Extract the [x, y] coordinate from the center of the cell holding the provided text.  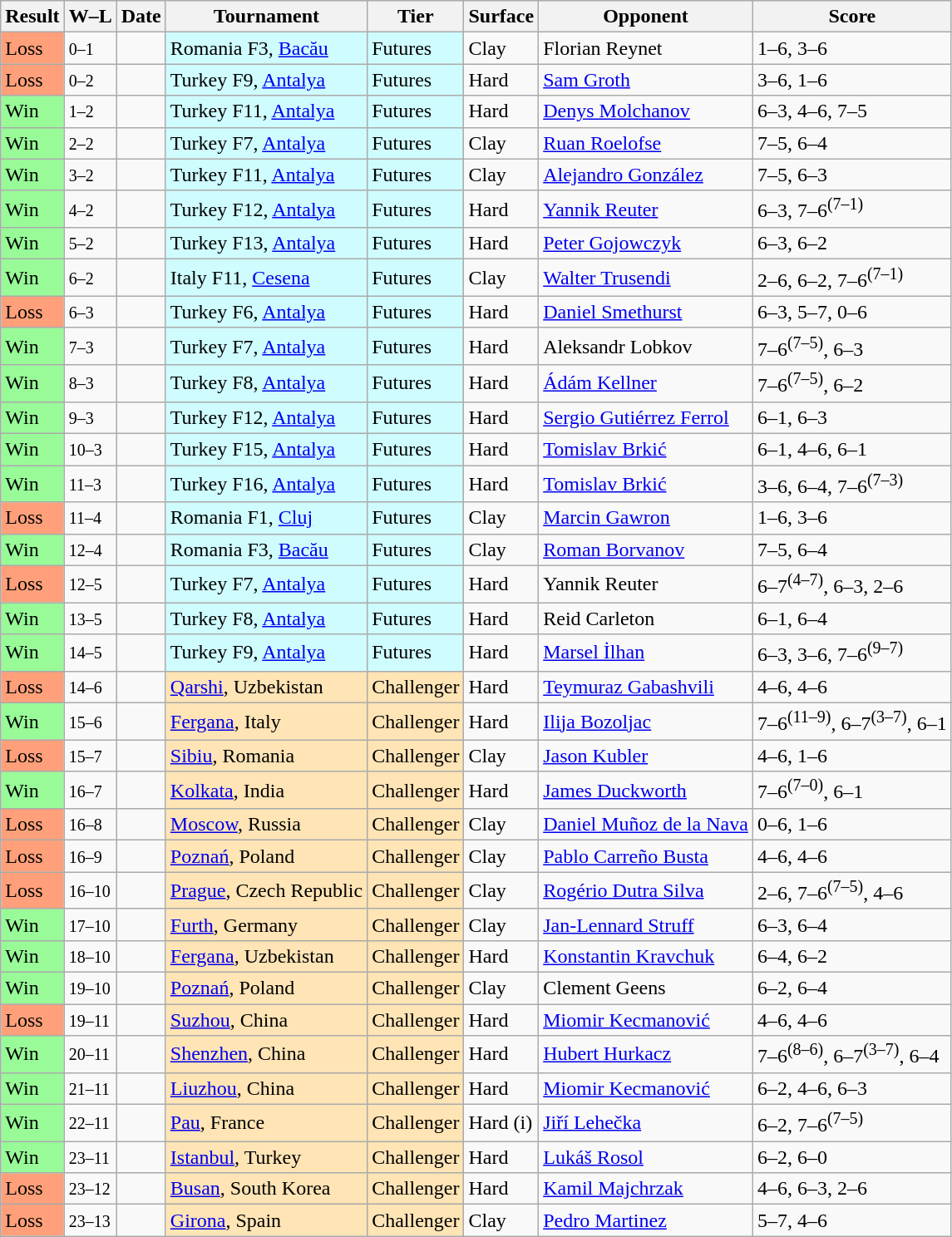
Ilija Bozoljac [646, 722]
Score [851, 17]
Ádám Kellner [646, 384]
6–1, 6–3 [851, 417]
22–11 [90, 1122]
Peter Gojowczyk [646, 244]
Alejandro González [646, 175]
Clement Geens [646, 988]
Prague, Czech Republic [266, 891]
Teymuraz Gabashvili [646, 687]
Walter Trusendi [646, 278]
5–7, 4–6 [851, 1220]
7–6(7–0), 6–1 [851, 790]
Jiří Lehečka [646, 1122]
Lukáš Rosol [646, 1157]
4–6, 1–6 [851, 756]
Kolkata, India [266, 790]
11–4 [90, 518]
6–3, 6–4 [851, 924]
20–11 [90, 1054]
Daniel Smethurst [646, 312]
Romania F1, Cluj [266, 518]
Pablo Carreño Busta [646, 856]
6–2, 6–0 [851, 1157]
15–7 [90, 756]
Roman Borvanov [646, 550]
Girona, Spain [266, 1220]
6–3, 5–7, 0–6 [851, 312]
Turkey F16, Antalya [266, 484]
Jason Kubler [646, 756]
W–L [90, 17]
Turkey F15, Antalya [266, 450]
7–6(7–5), 6–3 [851, 346]
Pedro Martinez [646, 1220]
6–2, 7–6(7–5) [851, 1122]
16–8 [90, 825]
Konstantin Kravchuk [646, 956]
6–2 [90, 278]
Sam Groth [646, 80]
Denys Molchanov [646, 111]
16–7 [90, 790]
5–2 [90, 244]
Italy F11, Cesena [266, 278]
6–1, 6–4 [851, 618]
Florian Reynet [646, 48]
0–2 [90, 80]
3–6, 6–4, 7–6(7–3) [851, 484]
6–2, 4–6, 6–3 [851, 1088]
Busan, South Korea [266, 1189]
Ruan Roelofse [646, 143]
19–10 [90, 988]
Marcin Gawron [646, 518]
6–3, 6–2 [851, 244]
16–9 [90, 856]
0–6, 1–6 [851, 825]
Turkey F13, Antalya [266, 244]
Tier [416, 17]
10–3 [90, 450]
15–6 [90, 722]
6–3, 4–6, 7–5 [851, 111]
2–6, 6–2, 7–6(7–1) [851, 278]
7–6(7–5), 6–2 [851, 384]
Fergana, Uzbekistan [266, 956]
Furth, Germany [266, 924]
7–6(8–6), 6–7(3–7), 6–4 [851, 1054]
18–10 [90, 956]
4–2 [90, 209]
Sibiu, Romania [266, 756]
9–3 [90, 417]
13–5 [90, 618]
14–6 [90, 687]
Reid Carleton [646, 618]
Turkey F6, Antalya [266, 312]
Suzhou, China [266, 1020]
Tournament [266, 17]
23–11 [90, 1157]
6–3, 7–6(7–1) [851, 209]
Date [141, 17]
Pau, France [266, 1122]
Fergana, Italy [266, 722]
Moscow, Russia [266, 825]
Istanbul, Turkey [266, 1157]
Opponent [646, 17]
1–2 [90, 111]
Rogério Dutra Silva [646, 891]
Daniel Muñoz de la Nava [646, 825]
Hubert Hurkacz [646, 1054]
7–5, 6–3 [851, 175]
Liuzhou, China [266, 1088]
6–2, 6–4 [851, 988]
Jan-Lennard Struff [646, 924]
Sergio Gutiérrez Ferrol [646, 417]
Marsel İlhan [646, 653]
14–5 [90, 653]
0–1 [90, 48]
6–3 [90, 312]
2–2 [90, 143]
12–4 [90, 550]
Result [32, 17]
Kamil Majchrzak [646, 1189]
12–5 [90, 584]
7–3 [90, 346]
23–12 [90, 1189]
4–6, 6–3, 2–6 [851, 1189]
Qarshi, Uzbekistan [266, 687]
6–1, 4–6, 6–1 [851, 450]
17–10 [90, 924]
3–6, 1–6 [851, 80]
16–10 [90, 891]
Hard (i) [501, 1122]
11–3 [90, 484]
6–3, 3–6, 7–6(9–7) [851, 653]
James Duckworth [646, 790]
6–4, 6–2 [851, 956]
21–11 [90, 1088]
8–3 [90, 384]
7–6(11–9), 6–7(3–7), 6–1 [851, 722]
Aleksandr Lobkov [646, 346]
23–13 [90, 1220]
3–2 [90, 175]
2–6, 7–6(7–5), 4–6 [851, 891]
19–11 [90, 1020]
6–7(4–7), 6–3, 2–6 [851, 584]
Surface [501, 17]
Shenzhen, China [266, 1054]
